Provide the [x, y] coordinate of the cell's center where the given text is located.  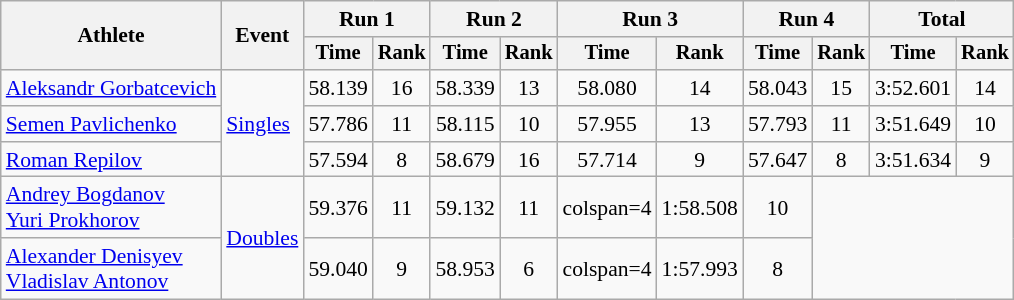
Doubles [262, 238]
57.594 [338, 160]
Run 4 [806, 19]
59.040 [338, 268]
Alexander DenisyevVladislav Antonov [112, 268]
6 [529, 268]
58.139 [338, 88]
57.786 [338, 124]
15 [841, 88]
58.080 [608, 88]
57.714 [608, 160]
57.647 [778, 160]
Athlete [112, 36]
Singles [262, 124]
58.953 [464, 268]
57.793 [778, 124]
57.955 [608, 124]
Semen Pavlichenko [112, 124]
Roman Repilov [112, 160]
1:57.993 [700, 268]
59.376 [338, 208]
3:51.634 [913, 160]
Total [942, 19]
58.679 [464, 160]
Run 3 [650, 19]
Andrey BogdanovYuri Prokhorov [112, 208]
3:52.601 [913, 88]
58.339 [464, 88]
58.043 [778, 88]
Run 1 [366, 19]
1:58.508 [700, 208]
Run 2 [494, 19]
59.132 [464, 208]
Event [262, 36]
58.115 [464, 124]
3:51.649 [913, 124]
Aleksandr Gorbatcevich [112, 88]
